Search for the cell housing the specified text and yield its [x, y] center coordinate. 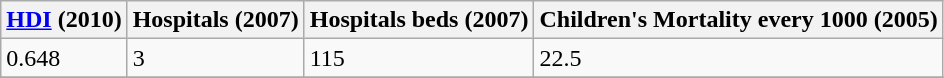
HDI (2010) [64, 20]
22.5 [738, 58]
3 [216, 58]
0.648 [64, 58]
Hospitals (2007) [216, 20]
Hospitals beds (2007) [419, 20]
Children's Mortality every 1000 (2005) [738, 20]
115 [419, 58]
